Provide the (X, Y) coordinate of the cell's center where the given text is located.  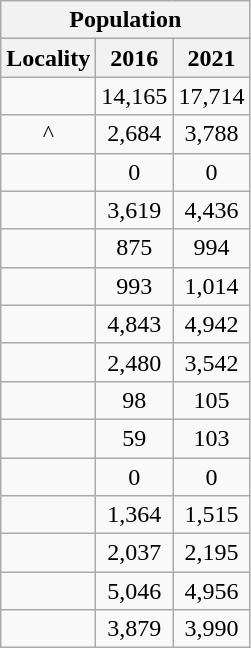
3,990 (212, 629)
994 (212, 248)
2,037 (134, 553)
3,788 (212, 134)
2,684 (134, 134)
3,619 (134, 210)
105 (212, 400)
1,364 (134, 515)
993 (134, 286)
2,480 (134, 362)
98 (134, 400)
5,046 (134, 591)
Locality (48, 58)
59 (134, 438)
2,195 (212, 553)
4,956 (212, 591)
4,843 (134, 324)
14,165 (134, 96)
2021 (212, 58)
4,942 (212, 324)
3,879 (134, 629)
1,515 (212, 515)
Population (126, 20)
^ (48, 134)
2016 (134, 58)
875 (134, 248)
103 (212, 438)
1,014 (212, 286)
4,436 (212, 210)
17,714 (212, 96)
3,542 (212, 362)
